For the text-containing cell, return its midpoint in (x, y) coordinate format. 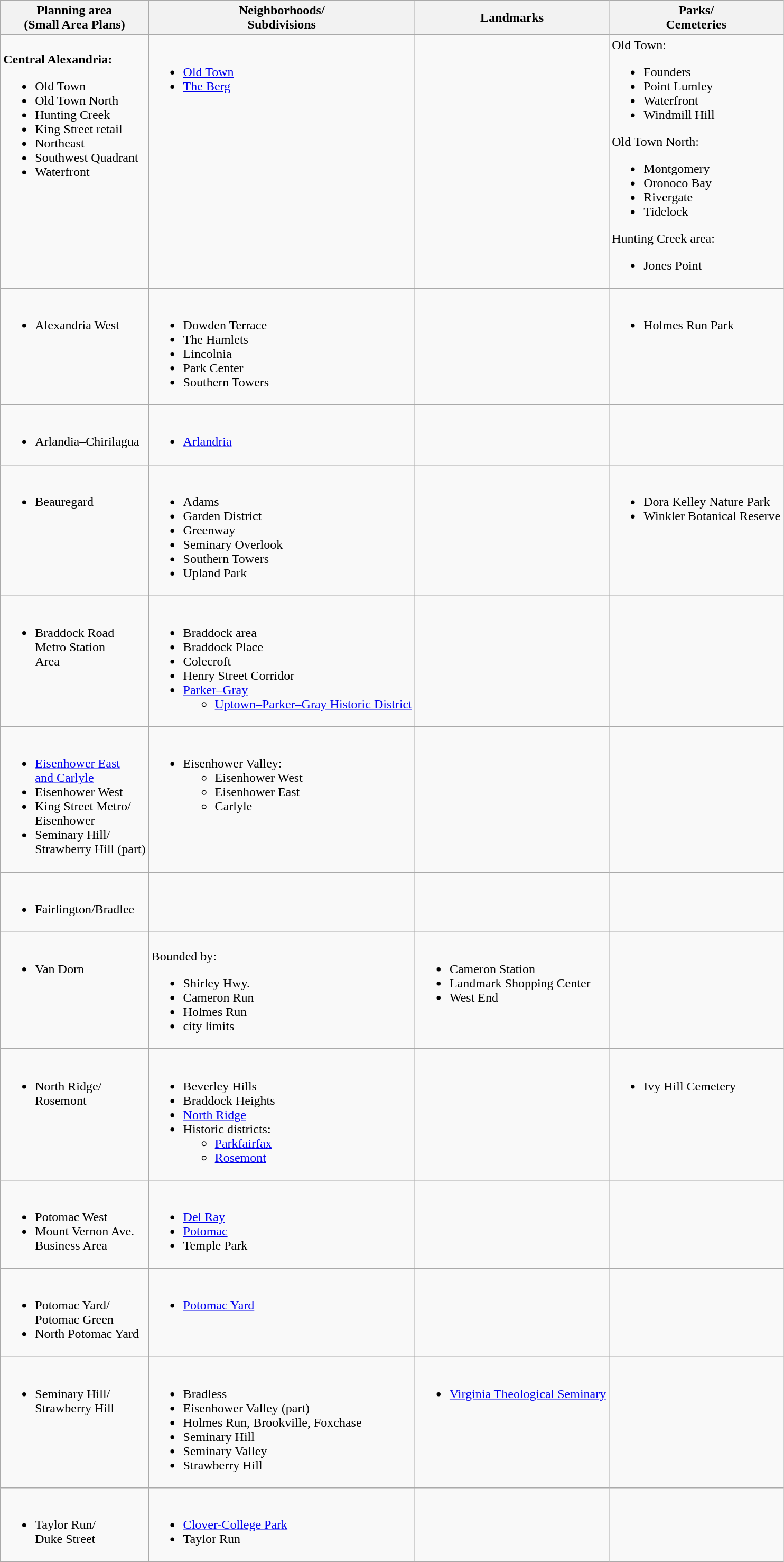
Seminary Hill/Strawberry Hill (74, 1422)
BradlessEisenhower Valley (part)Holmes Run, Brookville, FoxchaseSeminary HillSeminary ValleyStrawberry Hill (282, 1422)
Cameron StationLandmark Shopping CenterWest End (511, 991)
Del RayPotomacTemple Park (282, 1224)
Arlandria (282, 435)
Eisenhower Eastand CarlyleEisenhower WestKing Street Metro/EisenhowerSeminary Hill/Strawberry Hill (part) (74, 799)
Beauregard (74, 530)
North Ridge/Rosemont (74, 1114)
Dowden TerraceThe HamletsLincolniaPark CenterSouthern Towers (282, 347)
Potomac WestMount Vernon Ave.Business Area (74, 1224)
Neighborhoods/Subdivisions (282, 18)
Ivy Hill Cemetery (696, 1114)
Old Town:FoundersPoint LumleyWaterfrontWindmill HillOld Town North:MontgomeryOronoco BayRivergateTidelockHunting Creek area:Jones Point (696, 162)
Arlandia–Chirilagua (74, 435)
Bounded by:Shirley Hwy.Cameron RunHolmes Runcity limits (282, 991)
Alexandria West (74, 347)
Fairlington/Bradlee (74, 902)
Van Dorn (74, 991)
Potomac Yard (282, 1312)
Potomac Yard/Potomac GreenNorth Potomac Yard (74, 1312)
AdamsGarden DistrictGreenwaySeminary OverlookSouthern TowersUpland Park (282, 530)
Planning area(Small Area Plans) (74, 18)
Braddock RoadMetro StationArea (74, 661)
Eisenhower Valley:Eisenhower WestEisenhower EastCarlyle (282, 799)
Virginia Theological Seminary (511, 1422)
Holmes Run Park (696, 347)
Old TownThe Berg (282, 162)
Parks/Cemeteries (696, 18)
Clover-College ParkTaylor Run (282, 1525)
Dora Kelley Nature ParkWinkler Botanical Reserve (696, 530)
Beverley HillsBraddock HeightsNorth RidgeHistoric districts:ParkfairfaxRosemont (282, 1114)
Landmarks (511, 18)
Taylor Run/Duke Street (74, 1525)
Braddock areaBraddock PlaceColecroftHenry Street CorridorParker–GrayUptown–Parker–Gray Historic District (282, 661)
Central Alexandria:Old TownOld Town NorthHunting CreekKing Street retailNortheastSouthwest QuadrantWaterfront (74, 162)
